Determine the (x, y) coordinate at the center of the cell enclosing the given text.  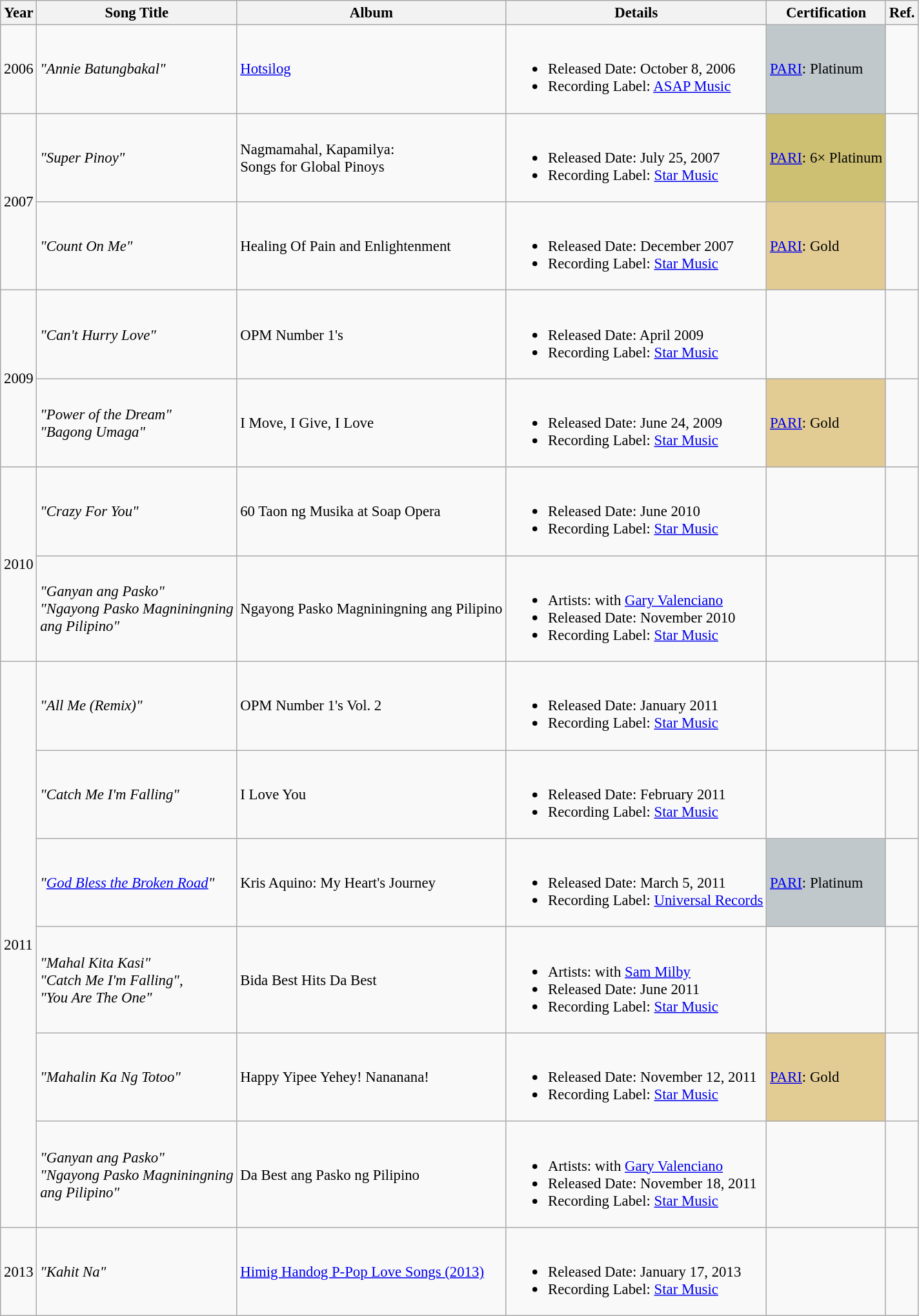
"Annie Batungbakal" (137, 70)
"Catch Me I'm Falling" (137, 795)
Nagmamahal, Kapamilya: Songs for Global Pinoys (372, 157)
2006 (19, 70)
"All Me (Remix)" (137, 706)
Released Date: October 8, 2006Recording Label: ASAP Music (636, 70)
Artists: with Gary ValencianoReleased Date: November 18, 2011Recording Label: Star Music (636, 1174)
Kris Aquino: My Heart's Journey (372, 882)
Released Date: April 2009Recording Label: Star Music (636, 334)
Song Title (137, 13)
Certification (826, 13)
2010 (19, 564)
Released Date: December 2007Recording Label: Star Music (636, 246)
Released Date: July 25, 2007Recording Label: Star Music (636, 157)
Bida Best Hits Da Best (372, 980)
Details (636, 13)
OPM Number 1's Vol. 2 (372, 706)
Artists: with Gary ValencianoReleased Date: November 2010Recording Label: Star Music (636, 608)
Released Date: June 24, 2009Recording Label: Star Music (636, 423)
60 Taon ng Musika at Soap Opera (372, 511)
2013 (19, 1272)
Released Date: February 2011Recording Label: Star Music (636, 795)
"Can't Hurry Love" (137, 334)
Healing Of Pain and Enlightenment (372, 246)
Album (372, 13)
Ngayong Pasko Magniningning ang Pilipino (372, 608)
Released Date: March 5, 2011Recording Label: Universal Records (636, 882)
Released Date: November 12, 2011Recording Label: Star Music (636, 1077)
Hotsilog (372, 70)
"Super Pinoy" (137, 157)
OPM Number 1's (372, 334)
2011 (19, 944)
Da Best ang Pasko ng Pilipino (372, 1174)
"Count On Me" (137, 246)
Released Date: January 2011Recording Label: Star Music (636, 706)
"Mahal Kita Kasi""Catch Me I'm Falling","You Are The One" (137, 980)
Year (19, 13)
2007 (19, 202)
PARI: 6× Platinum (826, 157)
Ref. (902, 13)
Released Date: January 17, 2013Recording Label: Star Music (636, 1272)
Himig Handog P-Pop Love Songs (2013) (372, 1272)
"Power of the Dream" "Bagong Umaga" (137, 423)
I Move, I Give, I Love (372, 423)
Happy Yipee Yehey! Nananana! (372, 1077)
"Kahit Na" (137, 1272)
Released Date: June 2010Recording Label: Star Music (636, 511)
"Crazy For You" (137, 511)
2009 (19, 379)
I Love You (372, 795)
"God Bless the Broken Road" (137, 882)
Artists: with Sam MilbyReleased Date: June 2011Recording Label: Star Music (636, 980)
"Mahalin Ka Ng Totoo" (137, 1077)
